Identify which cell holds the provided text, then report its (x, y) central coordinate. 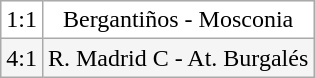
4:1 (22, 58)
R. Madrid C - At. Burgalés (178, 58)
1:1 (22, 20)
Bergantiños - Mosconia (178, 20)
